Provide the (X, Y) coordinate of the cell's center where the given text is located.  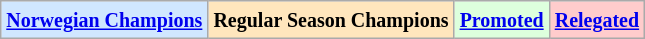
Promoted (502, 20)
Regular Season Champions (331, 20)
Relegated (596, 20)
Norwegian Champions (104, 20)
